Pinpoint the cell where the given text exists, returning its [x, y] midpoint coordinate. 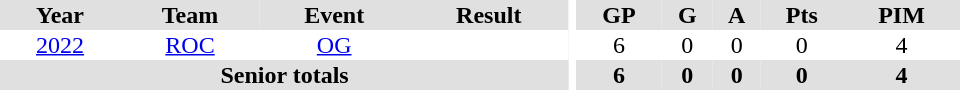
OG [334, 45]
Result [488, 15]
PIM [902, 15]
GP [619, 15]
G [688, 15]
ROC [190, 45]
Senior totals [284, 75]
Team [190, 15]
Year [60, 15]
Event [334, 15]
2022 [60, 45]
Pts [802, 15]
A [737, 15]
